Find where the given text appears and provide that cell's center as (x, y) coordinate. 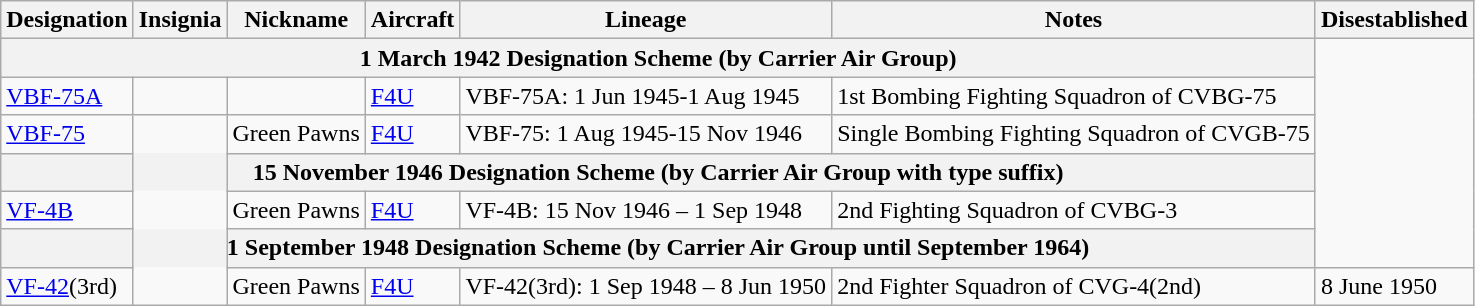
Insignia (180, 20)
1 September 1948 Designation Scheme (by Carrier Air Group until September 1964) (658, 248)
8 June 1950 (1394, 286)
VBF-75A (67, 96)
VF-42(3rd) (67, 286)
2nd Fighting Squadron of CVBG-3 (1074, 210)
Designation (67, 20)
VF-4B: 15 Nov 1946 – 1 Sep 1948 (646, 210)
VF-42(3rd): 1 Sep 1948 – 8 Jun 1950 (646, 286)
VF-4B (67, 210)
2nd Fighter Squadron of CVG-4(2nd) (1074, 286)
Single Bombing Fighting Squadron of CVGB-75 (1074, 134)
1 March 1942 Designation Scheme (by Carrier Air Group) (658, 58)
Aircraft (412, 20)
Nickname (296, 20)
15 November 1946 Designation Scheme (by Carrier Air Group with type suffix) (658, 172)
VBF-75A: 1 Jun 1945-1 Aug 1945 (646, 96)
Lineage (646, 20)
Disestablished (1394, 20)
VBF-75: 1 Aug 1945-15 Nov 1946 (646, 134)
VBF-75 (67, 134)
Notes (1074, 20)
1st Bombing Fighting Squadron of CVBG-75 (1074, 96)
